From the cell containing the given text, extract its center point as [X, Y] coordinate. 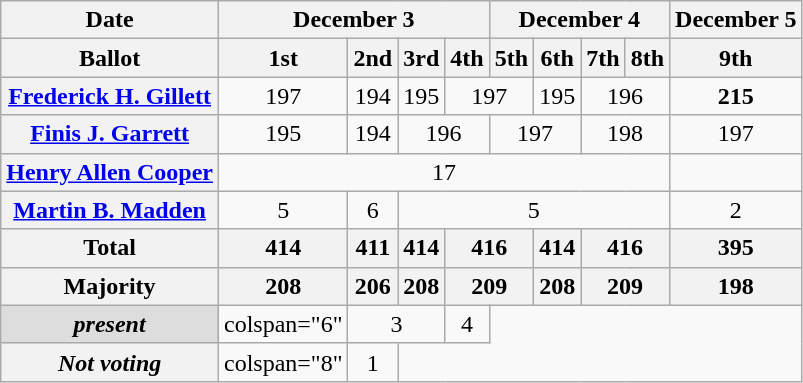
1 [373, 362]
6 [373, 210]
Date [110, 20]
411 [373, 248]
Finis J. Garrett [110, 134]
2 [736, 210]
colspan="8" [283, 362]
colspan="6" [283, 324]
Total [110, 248]
December 4 [579, 20]
present [110, 324]
8th [647, 58]
Majority [110, 286]
215 [736, 96]
4th [467, 58]
Ballot [110, 58]
9th [736, 58]
December 3 [354, 20]
Frederick H. Gillett [110, 96]
6th [558, 58]
395 [736, 248]
4 [467, 324]
17 [444, 172]
Martin B. Madden [110, 210]
3rd [422, 58]
5th [511, 58]
Henry Allen Cooper [110, 172]
2nd [373, 58]
7th [603, 58]
Not voting [110, 362]
3 [396, 324]
December 5 [736, 20]
1st [283, 58]
206 [373, 286]
